Return (x, y) of the center of cell containing provided text 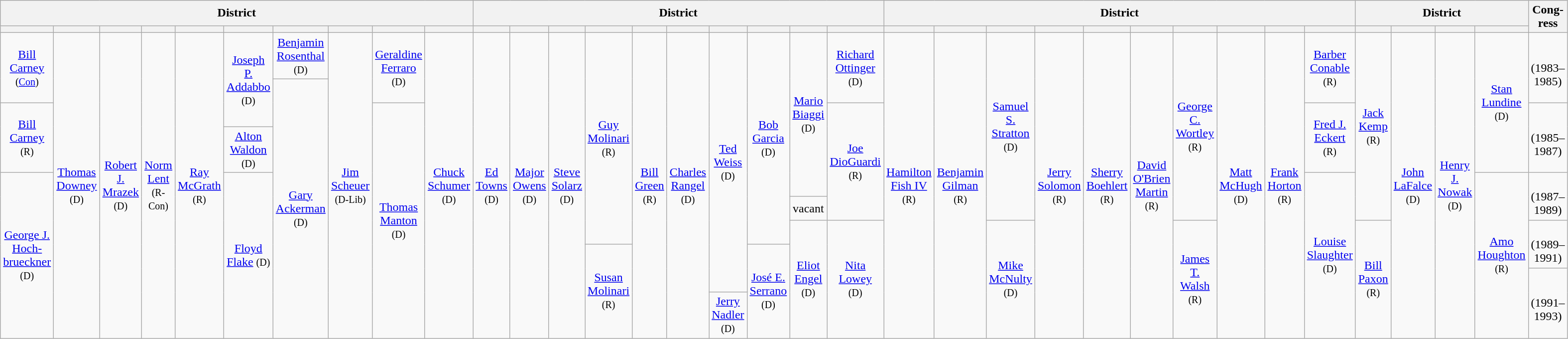
José E.Serrano(D) (768, 291)
ThomasManton(D) (399, 220)
HenryJ.Nowak(D) (1455, 185)
FloydFlake (D) (248, 255)
MarioBiaggi(D) (809, 115)
MajorOwens(D) (529, 185)
JohnLaFalce(D) (1413, 185)
TedWeiss (D) (728, 163)
NormLent(R-Con) (158, 185)
(1987–1989) (1548, 196)
BillCarney (R) (27, 138)
StanLundine(D) (1502, 103)
Joseph P.Addabbo (D) (248, 80)
NitaLowey(D) (855, 279)
JamesT.Walsh(R) (1195, 279)
SusanMolinari(R) (608, 291)
BillGreen(R) (650, 185)
BenjaminRosenthal (D) (301, 56)
MattMcHugh(D) (1241, 185)
EdTowns(D) (492, 185)
(1989–1991) (1548, 244)
JimScheuer(D-Lib) (350, 185)
BillCarney(Con) (27, 68)
BarberConable(R) (1329, 68)
HamiltonFish IV(R) (909, 185)
RayMcGrath(R) (200, 185)
JerrySolomon(R) (1059, 185)
SteveSolarz(D) (567, 185)
GeraldineFerraro(D) (399, 68)
DavidO'BrienMartin(R) (1152, 185)
JoeDioGuardi(R) (855, 162)
EliotEngel(D) (809, 279)
ThomasDowney(D) (77, 185)
SamuelS.Stratton(D) (1011, 127)
ChuckSchumer(D) (449, 185)
AmoHoughton(R) (1502, 255)
RobertJ.Mrazek(D) (121, 185)
FrankHorton(R) (1285, 185)
BenjaminGilman(R) (960, 185)
Alton Waldon (D) (248, 150)
CharlesRangel(D) (688, 185)
GuyMolinari(R) (608, 139)
JackKemp(R) (1373, 127)
Jerry Nadler (D) (728, 315)
Cong­ress (1548, 17)
SherryBoehlert(R) (1107, 185)
Fred J.Eckert (R) (1329, 138)
(1983–1985) (1548, 68)
(1991–1993) (1548, 303)
(1985–1987) (1548, 138)
GaryAckerman(D) (301, 208)
RichardOttinger(D) (855, 68)
vacant (809, 208)
BillPaxon(R) (1373, 279)
GeorgeC.Wortley(R) (1195, 127)
LouiseSlaughter(D) (1329, 255)
MikeMcNulty(D) (1011, 279)
BobGarcia(D) (768, 139)
George J.Hoch-brueckner(D) (27, 255)
